Return the (x, y) coordinate for the center point of the cell that contains the specified text.  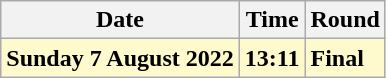
Sunday 7 August 2022 (120, 58)
Final (345, 58)
Date (120, 20)
13:11 (272, 58)
Round (345, 20)
Time (272, 20)
